Return [X, Y] of the center of cell containing provided text 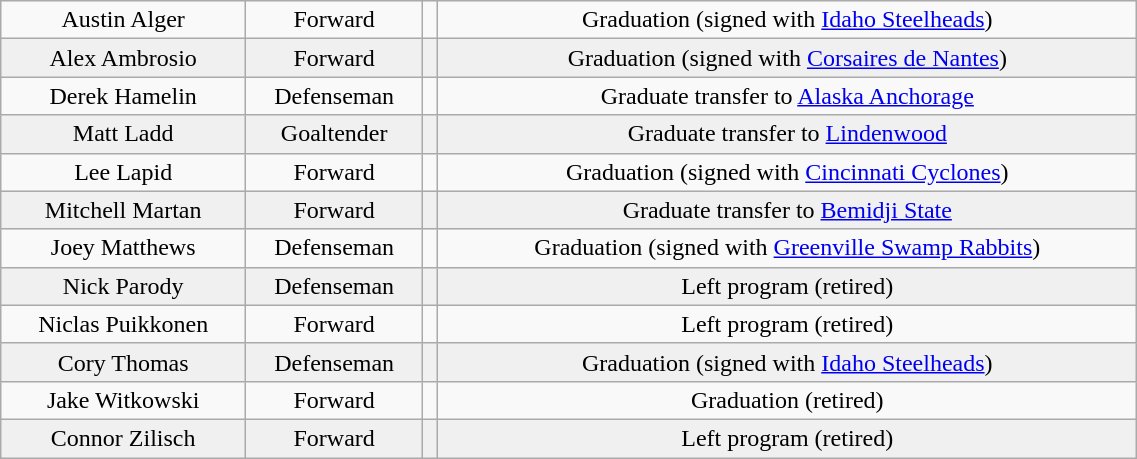
Joey Matthews [124, 248]
Alex Ambrosio [124, 58]
Mitchell Martan [124, 210]
Graduate transfer to Alaska Anchorage [788, 96]
Graduate transfer to Lindenwood [788, 134]
Lee Lapid [124, 172]
Graduation (signed with Cincinnati Cyclones) [788, 172]
Graduation (retired) [788, 400]
Graduation (signed with Greenville Swamp Rabbits) [788, 248]
Goaltender [334, 134]
Austin Alger [124, 20]
Niclas Puikkonen [124, 324]
Graduate transfer to Bemidji State [788, 210]
Graduation (signed with Corsaires de Nantes) [788, 58]
Connor Zilisch [124, 438]
Matt Ladd [124, 134]
Nick Parody [124, 286]
Jake Witkowski [124, 400]
Derek Hamelin [124, 96]
Cory Thomas [124, 362]
